Find where the given text appears and provide that cell's center as [x, y] coordinate. 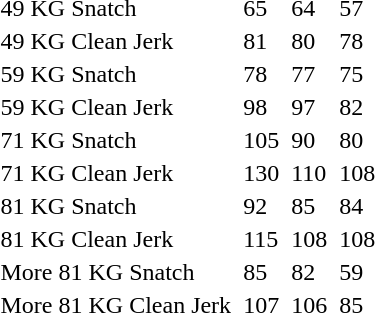
78 [262, 74]
81 [262, 41]
80 [310, 41]
105 [262, 140]
98 [262, 107]
130 [262, 173]
77 [310, 74]
108 [310, 239]
115 [262, 239]
82 [310, 272]
90 [310, 140]
110 [310, 173]
92 [262, 206]
97 [310, 107]
